Detect which cell encompasses the target text, then output its [x, y] center coordinate. 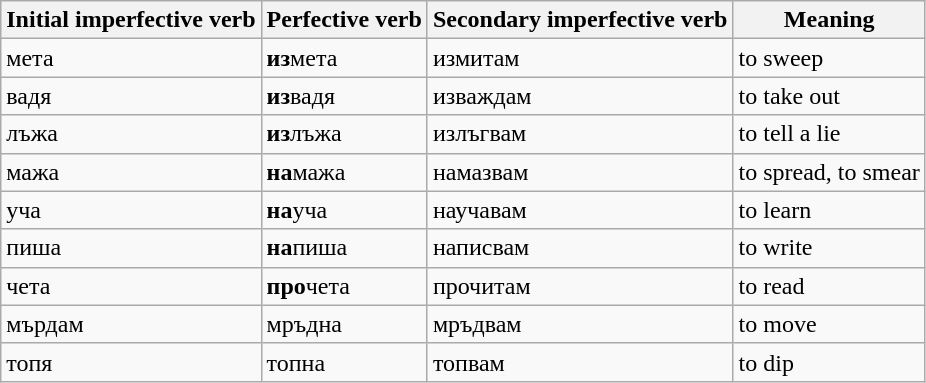
Meaning [829, 20]
to move [829, 324]
Secondary imperfective verb [580, 20]
пиша [131, 248]
изваждам [580, 96]
научавам [580, 210]
прочета [344, 286]
напиша [344, 248]
to spread, to smear [829, 172]
намажа [344, 172]
Perfective verb [344, 20]
измета [344, 58]
to sweep [829, 58]
мърдам [131, 324]
мажа [131, 172]
Initial imperfective verb [131, 20]
написвам [580, 248]
излъгвам [580, 134]
вадя [131, 96]
науча [344, 210]
уча [131, 210]
намазвам [580, 172]
извадя [344, 96]
to write [829, 248]
мета [131, 58]
топя [131, 362]
лъжа [131, 134]
измитам [580, 58]
to take out [829, 96]
to tell a lie [829, 134]
чета [131, 286]
мръдвам [580, 324]
топна [344, 362]
to learn [829, 210]
to read [829, 286]
to dip [829, 362]
излъжа [344, 134]
прочитам [580, 286]
мръдна [344, 324]
топвам [580, 362]
